Identify which cell holds the provided text, then report its (X, Y) central coordinate. 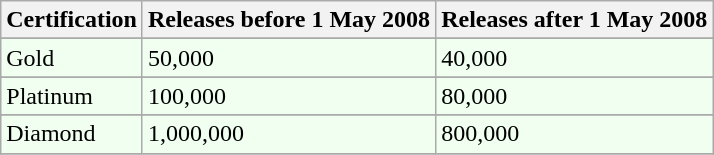
50,000 (288, 58)
Releases before 1 May 2008 (288, 20)
800,000 (574, 134)
40,000 (574, 58)
Releases after 1 May 2008 (574, 20)
Gold (72, 58)
Platinum (72, 96)
100,000 (288, 96)
1,000,000 (288, 134)
Certification (72, 20)
Diamond (72, 134)
80,000 (574, 96)
